Find where the given text appears and provide that cell's center as (x, y) coordinate. 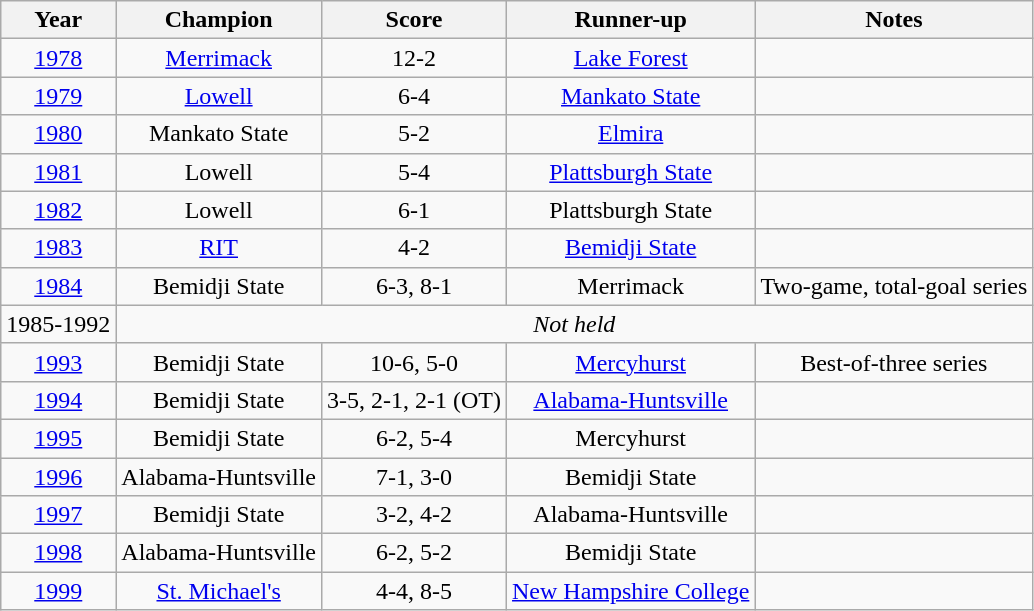
4-4, 8-5 (414, 591)
St. Michael's (219, 591)
1982 (58, 210)
6-3, 8-1 (414, 286)
1995 (58, 438)
Best-of-three series (894, 362)
1994 (58, 400)
1980 (58, 134)
6-2, 5-2 (414, 553)
Two-game, total-goal series (894, 286)
1984 (58, 286)
4-2 (414, 248)
1999 (58, 591)
12-2 (414, 58)
Champion (219, 20)
Lake Forest (631, 58)
1981 (58, 172)
6-2, 5-4 (414, 438)
1978 (58, 58)
Runner-up (631, 20)
Not held (574, 324)
1997 (58, 515)
5-4 (414, 172)
1983 (58, 248)
6-1 (414, 210)
1993 (58, 362)
1996 (58, 477)
1979 (58, 96)
Elmira (631, 134)
10-6, 5-0 (414, 362)
1998 (58, 553)
1985-1992 (58, 324)
3-5, 2-1, 2-1 (OT) (414, 400)
RIT (219, 248)
New Hampshire College (631, 591)
5-2 (414, 134)
7-1, 3-0 (414, 477)
Score (414, 20)
Notes (894, 20)
3-2, 4-2 (414, 515)
6-4 (414, 96)
Year (58, 20)
